Output the [x, y] coordinate of the center of the cell containing the given text.  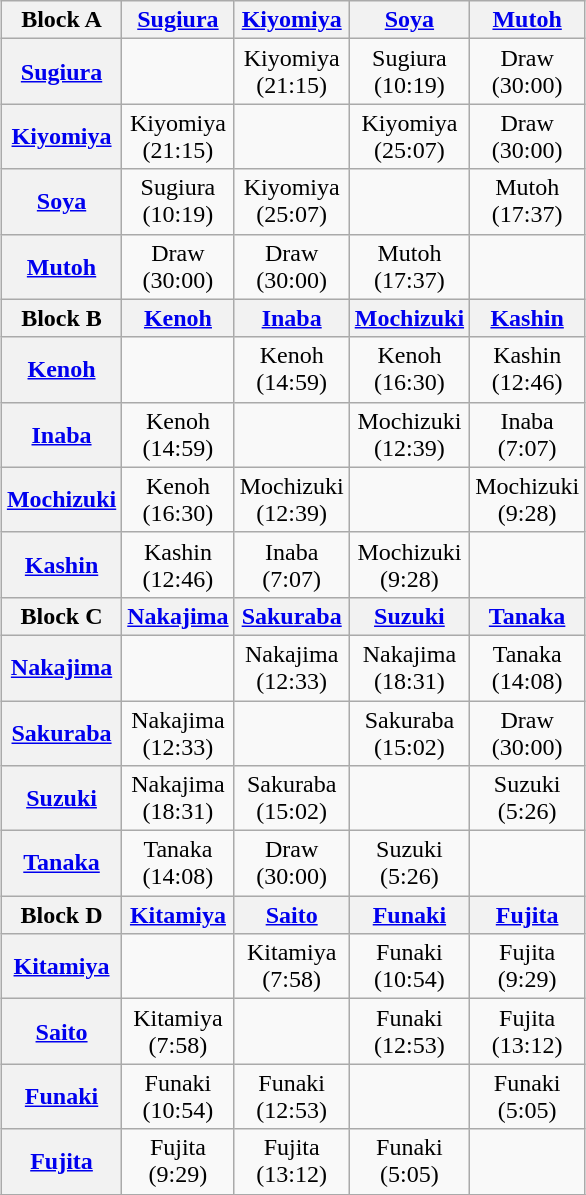
Block A [61, 20]
Block B [61, 318]
Block D [61, 915]
Block C [61, 616]
